Detect which cell encompasses the target text, then output its (X, Y) center coordinate. 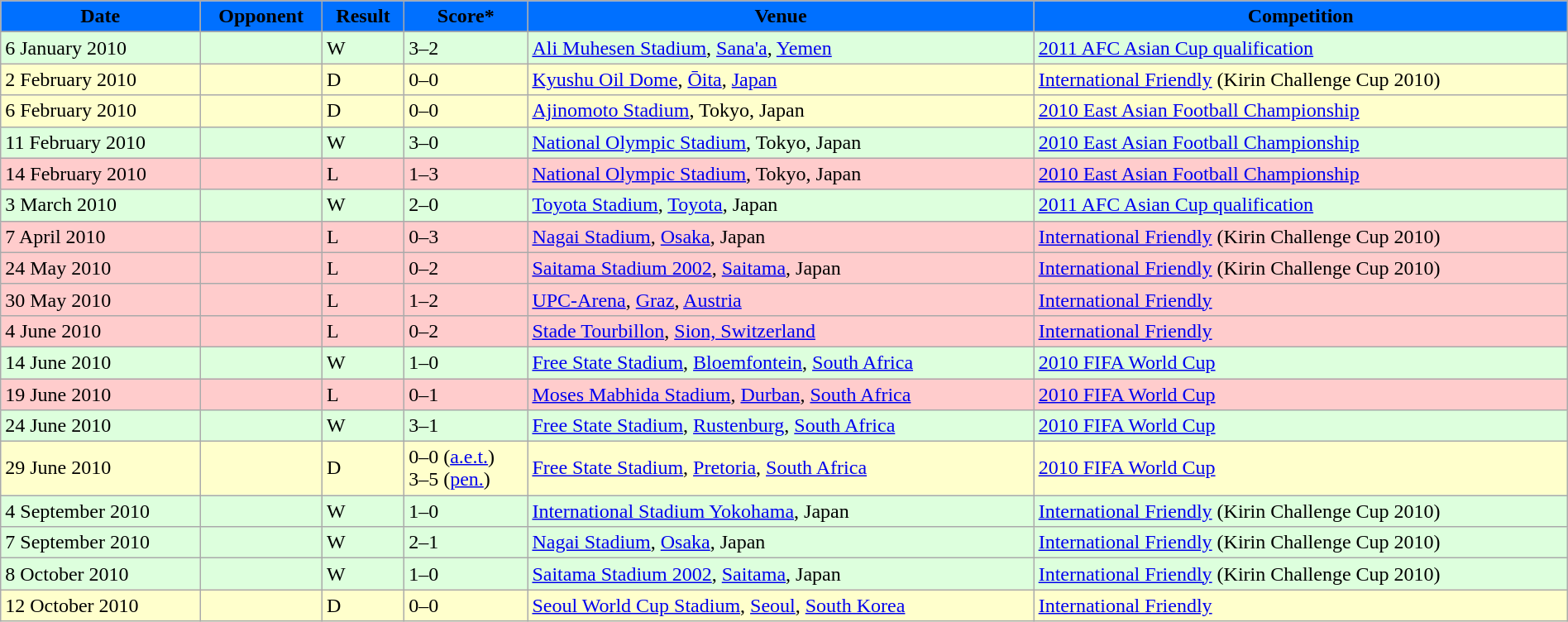
Seoul World Cup Stadium, Seoul, South Korea (781, 605)
Free State Stadium, Pretoria, South Africa (781, 468)
0–0 (a.e.t.)3–5 (pen.) (466, 468)
Score* (466, 17)
Free State Stadium, Bloemfontein, South Africa (781, 362)
29 June 2010 (101, 468)
2–1 (466, 543)
3–1 (466, 426)
UPC-Arena, Graz, Austria (781, 299)
Ali Muhesen Stadium, Sana'a, Yemen (781, 48)
Result (362, 17)
4 June 2010 (101, 331)
1–2 (466, 299)
6 January 2010 (101, 48)
12 October 2010 (101, 605)
8 October 2010 (101, 574)
6 February 2010 (101, 111)
14 June 2010 (101, 362)
2–0 (466, 205)
7 September 2010 (101, 543)
1–3 (466, 174)
3–2 (466, 48)
0–3 (466, 237)
Competition (1300, 17)
3 March 2010 (101, 205)
19 June 2010 (101, 395)
Venue (781, 17)
14 February 2010 (101, 174)
3–0 (466, 142)
Free State Stadium, Rustenburg, South Africa (781, 426)
4 September 2010 (101, 511)
Date (101, 17)
24 June 2010 (101, 426)
2 February 2010 (101, 79)
Toyota Stadium, Toyota, Japan (781, 205)
7 April 2010 (101, 237)
Opponent (261, 17)
30 May 2010 (101, 299)
International Stadium Yokohama, Japan (781, 511)
Ajinomoto Stadium, Tokyo, Japan (781, 111)
0–1 (466, 395)
Kyushu Oil Dome, Ōita, Japan (781, 79)
11 February 2010 (101, 142)
Moses Mabhida Stadium, Durban, South Africa (781, 395)
24 May 2010 (101, 268)
Stade Tourbillon, Sion, Switzerland (781, 331)
